From the cell containing the given text, extract its center point as (x, y) coordinate. 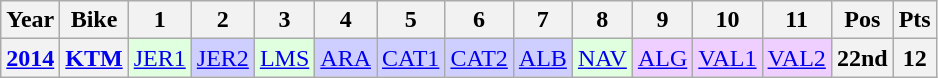
LMS (284, 58)
JER2 (222, 58)
12 (914, 58)
5 (410, 20)
Bike (94, 20)
3 (284, 20)
ARA (346, 58)
ALG (662, 58)
VAL2 (796, 58)
Pos (862, 20)
CAT1 (410, 58)
2014 (30, 58)
1 (160, 20)
Pts (914, 20)
4 (346, 20)
8 (602, 20)
ALB (542, 58)
Year (30, 20)
10 (728, 20)
6 (479, 20)
CAT2 (479, 58)
7 (542, 20)
22nd (862, 58)
NAV (602, 58)
11 (796, 20)
KTM (94, 58)
JER1 (160, 58)
2 (222, 20)
VAL1 (728, 58)
9 (662, 20)
